Pinpoint the cell where the given text exists, returning its (x, y) midpoint coordinate. 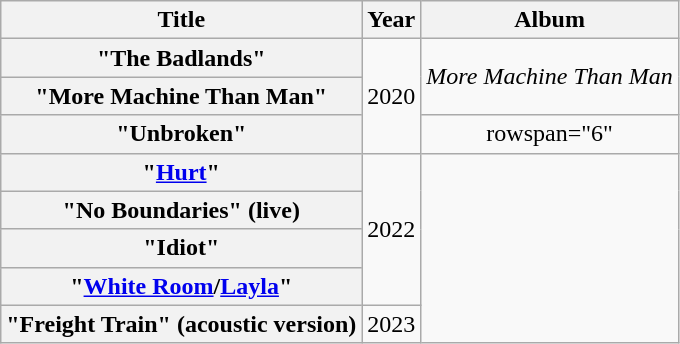
"Hurt" (182, 172)
"More Machine Than Man" (182, 96)
Album (550, 20)
"White Room/Layla" (182, 286)
2022 (392, 229)
rowspan="6" (550, 134)
"No Boundaries" (live) (182, 210)
"Unbroken" (182, 134)
"Freight Train" (acoustic version) (182, 324)
Title (182, 20)
Year (392, 20)
"Idiot" (182, 248)
"The Badlands" (182, 58)
2023 (392, 324)
2020 (392, 96)
More Machine Than Man (550, 77)
